Find where the given text appears and provide that cell's center as (x, y) coordinate. 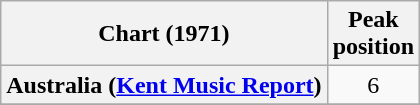
Chart (1971) (164, 34)
Peakposition (373, 34)
Australia (Kent Music Report) (164, 85)
6 (373, 85)
